Detect which cell encompasses the target text, then output its (x, y) center coordinate. 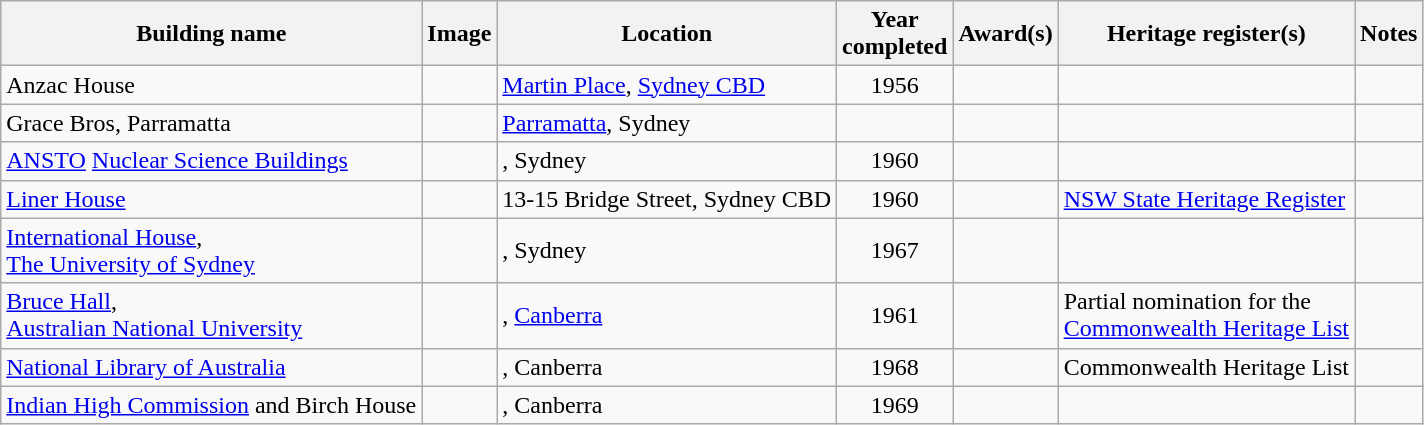
1968 (895, 367)
1956 (895, 85)
International House,The University of Sydney (212, 250)
ANSTO Nuclear Science Buildings (212, 161)
Parramatta, Sydney (667, 123)
Building name (212, 34)
Liner House (212, 199)
Notes (1389, 34)
1969 (895, 405)
Heritage register(s) (1206, 34)
Anzac House (212, 85)
1967 (895, 250)
Martin Place, Sydney CBD (667, 85)
Yearcompleted (895, 34)
NSW State Heritage Register (1206, 199)
Location (667, 34)
Partial nomination for theCommonwealth Heritage List (1206, 316)
Award(s) (1006, 34)
Indian High Commission and Birch House (212, 405)
Commonwealth Heritage List (1206, 367)
1961 (895, 316)
National Library of Australia (212, 367)
Grace Bros, Parramatta (212, 123)
Bruce Hall,Australian National University (212, 316)
Image (460, 34)
13-15 Bridge Street, Sydney CBD (667, 199)
